Search for the cell housing the specified text and yield its (x, y) center coordinate. 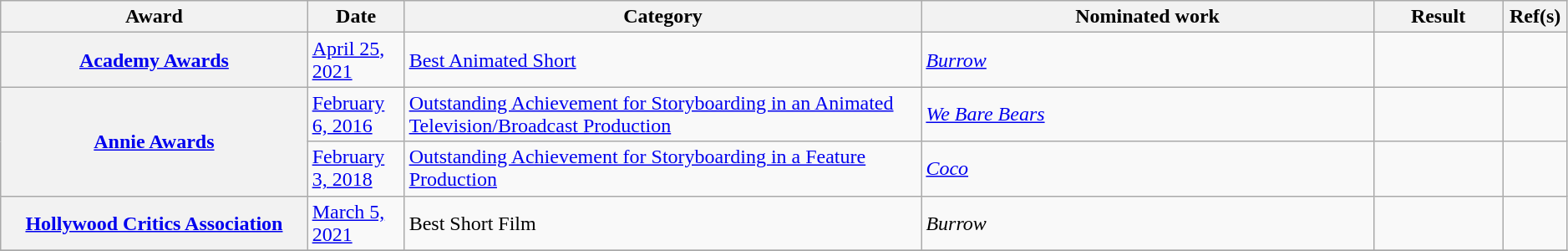
Date (356, 17)
We Bare Bears (1148, 114)
February 6, 2016 (356, 114)
Ref(s) (1535, 17)
Category (663, 17)
Best Animated Short (663, 60)
February 3, 2018 (356, 169)
Academy Awards (154, 60)
Hollywood Critics Association (154, 223)
Annie Awards (154, 141)
Outstanding Achievement for Storyboarding in a Feature Production (663, 169)
Best Short Film (663, 223)
Nominated work (1148, 17)
Result (1439, 17)
Outstanding Achievement for Storyboarding in an Animated Television/Broadcast Production (663, 114)
Coco (1148, 169)
Award (154, 17)
April 25, 2021 (356, 60)
March 5, 2021 (356, 223)
